Capture the cell that displays the provided text and extract its (X, Y) central coordinate. 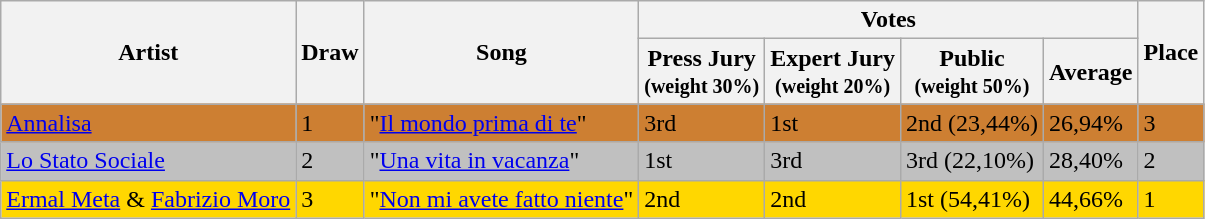
Annalisa (148, 123)
Public(weight 50%) (972, 72)
Song (502, 52)
3rd (22,10%) (972, 161)
44,66% (1090, 199)
"Una vita in vacanza" (502, 161)
2nd (23,44%) (972, 123)
Artist (148, 52)
Average (1090, 72)
"Non mi avete fatto niente" (502, 199)
1st (54,41%) (972, 199)
"Il mondo prima di te" (502, 123)
Draw (330, 52)
Votes (888, 20)
Place (1171, 52)
Lo Stato Sociale (148, 161)
28,40% (1090, 161)
Press Jury(weight 30%) (702, 72)
Expert Jury(weight 20%) (833, 72)
Ermal Meta & Fabrizio Moro (148, 199)
26,94% (1090, 123)
